Search for the cell housing the specified text and yield its [X, Y] center coordinate. 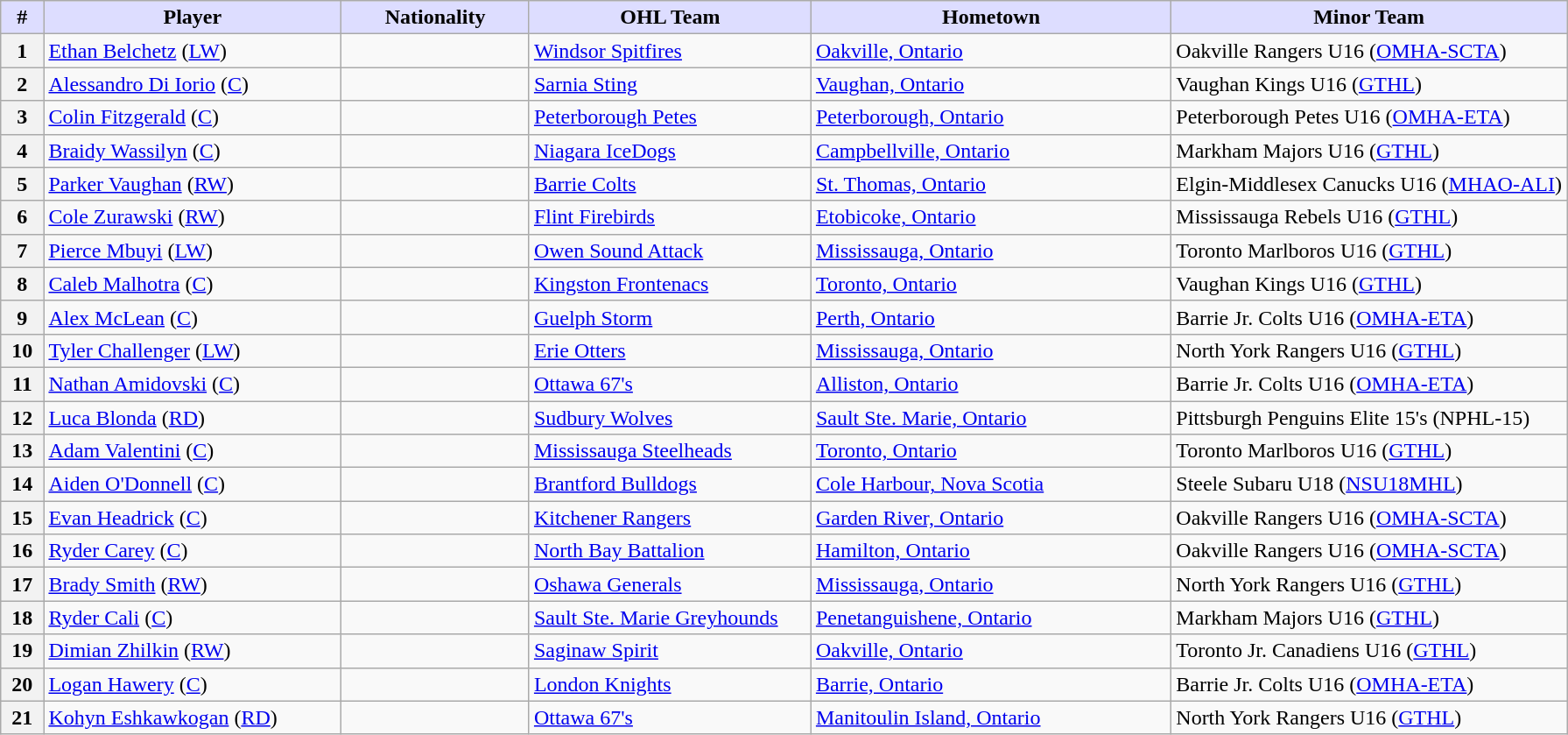
18 [23, 618]
Evan Headrick (C) [193, 518]
Alliston, Ontario [991, 384]
3 [23, 117]
Vaughan, Ontario [991, 84]
Pittsburgh Penguins Elite 15's (NPHL-15) [1369, 418]
9 [23, 317]
Toronto Jr. Canadiens U16 (GTHL) [1369, 651]
Colin Fitzgerald (C) [193, 117]
Caleb Malhotra (C) [193, 284]
Windsor Spitfires [670, 51]
Steele Subaru U18 (NSU18MHL) [1369, 484]
Ryder Cali (C) [193, 618]
20 [23, 684]
Brady Smith (RW) [193, 584]
Luca Blonda (RD) [193, 418]
London Knights [670, 684]
13 [23, 451]
Brantford Bulldogs [670, 484]
Garden River, Ontario [991, 518]
Campbellville, Ontario [991, 151]
Sarnia Sting [670, 84]
12 [23, 418]
Hometown [991, 18]
# [23, 18]
Owen Sound Attack [670, 251]
Ryder Carey (C) [193, 551]
1 [23, 51]
Guelph Storm [670, 317]
Flint Firebirds [670, 217]
St. Thomas, Ontario [991, 184]
OHL Team [670, 18]
Sault Ste. Marie Greyhounds [670, 618]
Etobicoke, Ontario [991, 217]
19 [23, 651]
Alessandro Di Iorio (C) [193, 84]
6 [23, 217]
Logan Hawery (C) [193, 684]
Ethan Belchetz (LW) [193, 51]
Nationality [436, 18]
Pierce Mbuyi (LW) [193, 251]
Mississauga Steelheads [670, 451]
Kingston Frontenacs [670, 284]
21 [23, 717]
4 [23, 151]
Niagara IceDogs [670, 151]
Player [193, 18]
Elgin-Middlesex Canucks U16 (MHAO-ALI) [1369, 184]
Barrie Colts [670, 184]
8 [23, 284]
Sault Ste. Marie, Ontario [991, 418]
Penetanguishene, Ontario [991, 618]
Kohyn Eshkawkogan (RD) [193, 717]
North Bay Battalion [670, 551]
Braidy Wassilyn (C) [193, 151]
11 [23, 384]
Erie Otters [670, 350]
Saginaw Spirit [670, 651]
Alex McLean (C) [193, 317]
Aiden O'Donnell (C) [193, 484]
Cole Harbour, Nova Scotia [991, 484]
Perth, Ontario [991, 317]
Manitoulin Island, Ontario [991, 717]
10 [23, 350]
Peterborough Petes U16 (OMHA-ETA) [1369, 117]
Kitchener Rangers [670, 518]
Parker Vaughan (RW) [193, 184]
Sudbury Wolves [670, 418]
17 [23, 584]
Mississauga Rebels U16 (GTHL) [1369, 217]
Dimian Zhilkin (RW) [193, 651]
Oshawa Generals [670, 584]
Cole Zurawski (RW) [193, 217]
14 [23, 484]
2 [23, 84]
5 [23, 184]
Minor Team [1369, 18]
7 [23, 251]
15 [23, 518]
Hamilton, Ontario [991, 551]
16 [23, 551]
Barrie, Ontario [991, 684]
Adam Valentini (C) [193, 451]
Nathan Amidovski (C) [193, 384]
Peterborough Petes [670, 117]
Tyler Challenger (LW) [193, 350]
Peterborough, Ontario [991, 117]
